Return (X, Y) of the center of cell containing provided text 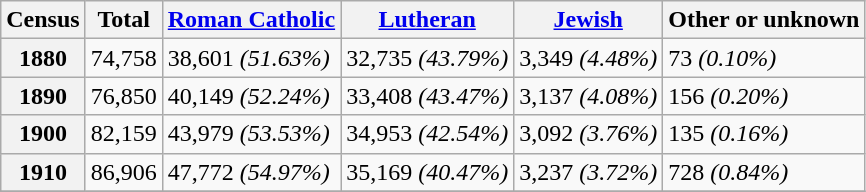
Roman Catholic (251, 20)
1900 (43, 134)
34,953 (42.54%) (428, 134)
32,735 (43.79%) (428, 58)
86,906 (124, 172)
3,349 (4.48%) (588, 58)
3,092 (3.76%) (588, 134)
156 (0.20%) (764, 96)
38,601 (51.63%) (251, 58)
43,979 (53.53%) (251, 134)
73 (0.10%) (764, 58)
Total (124, 20)
47,772 (54.97%) (251, 172)
Jewish (588, 20)
3,237 (3.72%) (588, 172)
Other or unknown (764, 20)
135 (0.16%) (764, 134)
33,408 (43.47%) (428, 96)
Census (43, 20)
76,850 (124, 96)
728 (0.84%) (764, 172)
74,758 (124, 58)
1890 (43, 96)
40,149 (52.24%) (251, 96)
1880 (43, 58)
82,159 (124, 134)
1910 (43, 172)
3,137 (4.08%) (588, 96)
35,169 (40.47%) (428, 172)
Lutheran (428, 20)
